From the cell containing the given text, extract its center point as [x, y] coordinate. 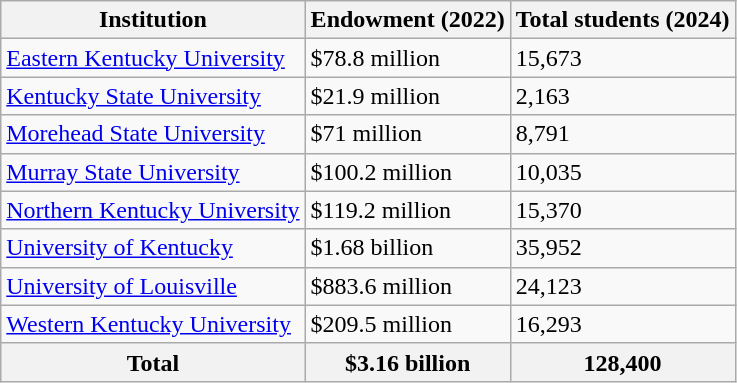
Total [153, 362]
Morehead State University [153, 134]
15,673 [622, 58]
8,791 [622, 134]
Institution [153, 20]
16,293 [622, 324]
Total students (2024) [622, 20]
128,400 [622, 362]
$883.6 million [408, 286]
$78.8 million [408, 58]
Endowment (2022) [408, 20]
2,163 [622, 96]
$119.2 million [408, 210]
$21.9 million [408, 96]
24,123 [622, 286]
$100.2 million [408, 172]
$209.5 million [408, 324]
$3.16 billion [408, 362]
10,035 [622, 172]
$1.68 billion [408, 248]
15,370 [622, 210]
Northern Kentucky University [153, 210]
Eastern Kentucky University [153, 58]
35,952 [622, 248]
University of Kentucky [153, 248]
Western Kentucky University [153, 324]
University of Louisville [153, 286]
Murray State University [153, 172]
Kentucky State University [153, 96]
$71 million [408, 134]
